Capture the cell that displays the provided text and extract its (X, Y) central coordinate. 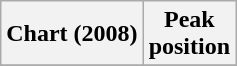
Peak position (189, 34)
Chart (2008) (72, 34)
